Identify which cell holds the provided text, then report its [x, y] central coordinate. 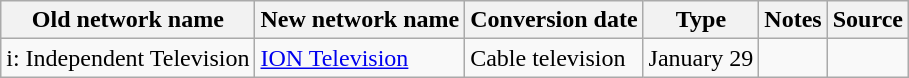
Conversion date [554, 20]
Cable television [554, 58]
January 29 [701, 58]
i: Independent Television [128, 58]
Source [868, 20]
New network name [360, 20]
Type [701, 20]
ION Television [360, 58]
Old network name [128, 20]
Notes [793, 20]
